For the text-containing cell, return its midpoint in (x, y) coordinate format. 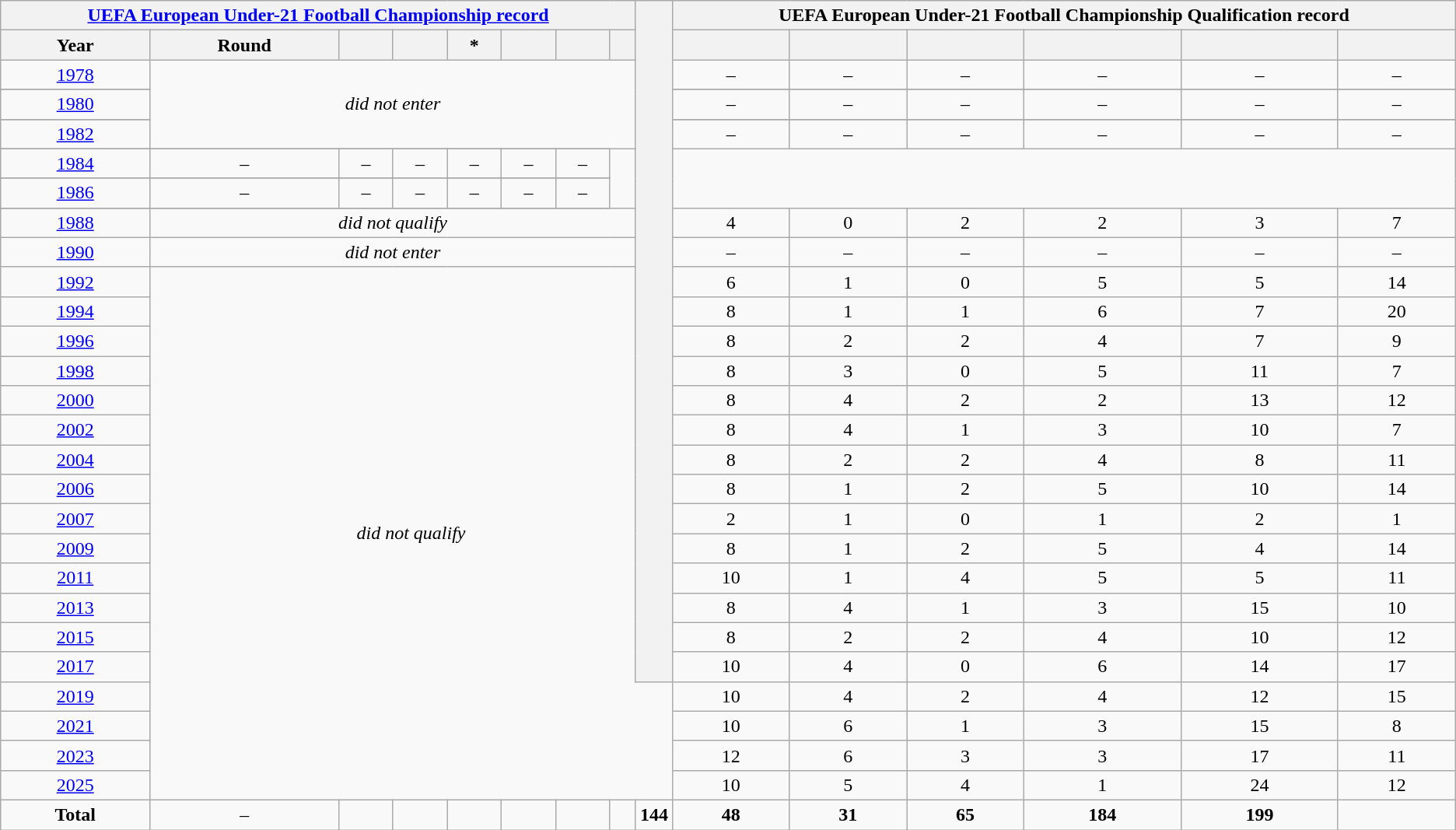
24 (1259, 785)
1992 (75, 282)
2009 (75, 548)
144 (653, 814)
2004 (75, 460)
65 (966, 814)
1980 (75, 104)
2019 (75, 696)
Total (75, 814)
1988 (75, 222)
2023 (75, 755)
1984 (75, 163)
1996 (75, 341)
2007 (75, 519)
UEFA European Under-21 Football Championship Qualification record (1064, 16)
1998 (75, 371)
2000 (75, 401)
1986 (75, 193)
2002 (75, 430)
1978 (75, 75)
31 (848, 814)
1982 (75, 134)
9 (1397, 341)
2006 (75, 489)
20 (1397, 311)
2015 (75, 637)
2021 (75, 726)
13 (1259, 401)
199 (1259, 814)
184 (1102, 814)
Year (75, 45)
2017 (75, 667)
1990 (75, 252)
2011 (75, 578)
2025 (75, 785)
Round (244, 45)
UEFA European Under-21 Football Championship record (319, 16)
1994 (75, 311)
* (474, 45)
2013 (75, 608)
48 (731, 814)
